From the cell containing the given text, extract its center point as (X, Y) coordinate. 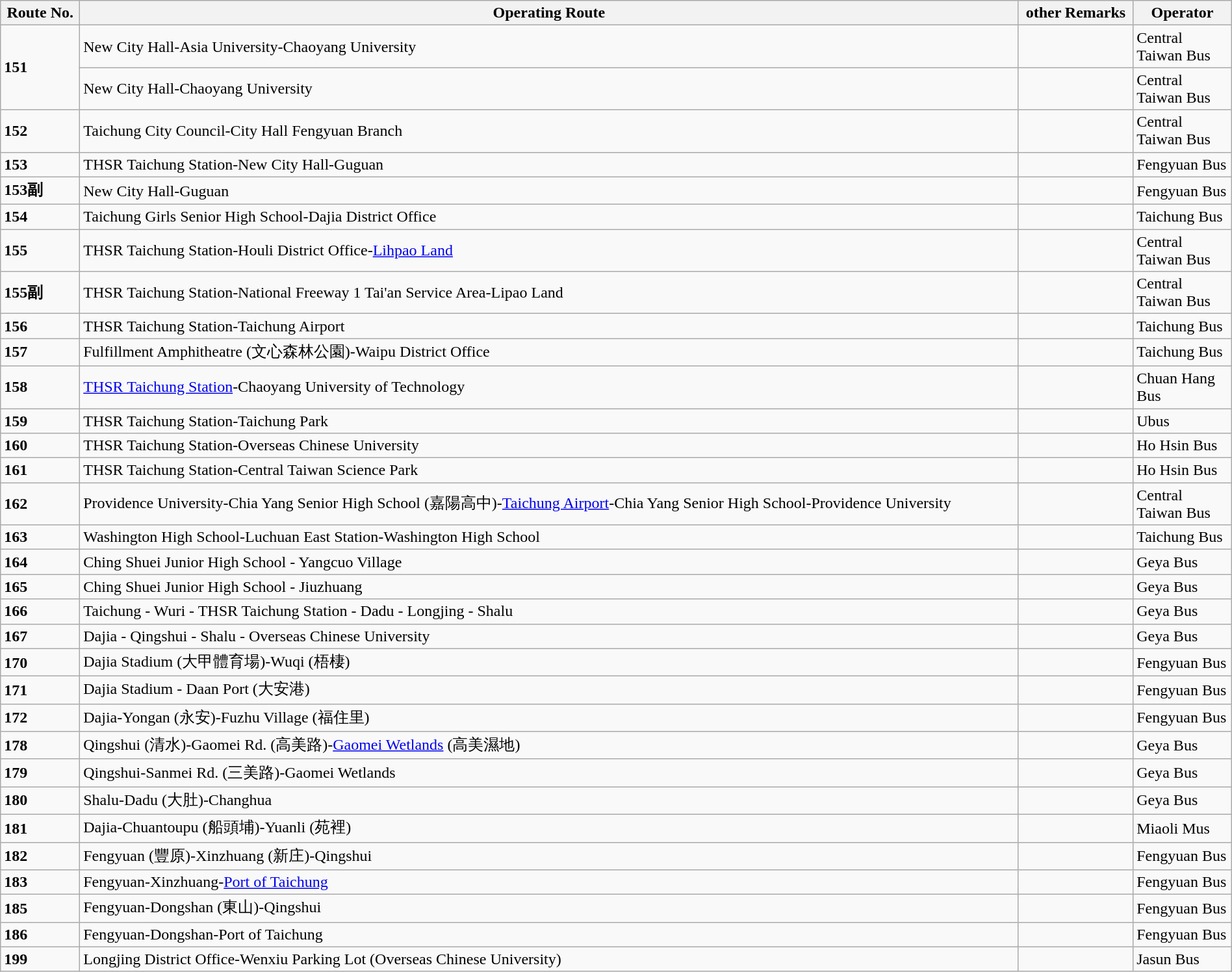
Ching Shuei Junior High School - Yangcuo Village (549, 562)
THSR Taichung Station-New City Hall-Guguan (549, 164)
THSR Taichung Station-National Freeway 1 Tai'an Service Area-Lipao Land (549, 292)
Miaoli Mus (1183, 828)
153 (40, 164)
Operating Route (549, 13)
Jasun Bus (1183, 959)
Operator (1183, 13)
THSR Taichung Station-Houli District Office-Lihpao Land (549, 251)
Longjing District Office-Wenxiu Parking Lot (Overseas Chinese University) (549, 959)
Providence University-Chia Yang Senior High School (嘉陽高中)-Taichung Airport-Chia Yang Senior High School-Providence University (549, 504)
THSR Taichung Station-Chaoyang University of Technology (549, 387)
Ching Shuei Junior High School - Jiuzhuang (549, 587)
155 (40, 251)
Qingshui (清水)-Gaomei Rd. (高美路)-Gaomei Wetlands (高美濕地) (549, 746)
153副 (40, 191)
other Remarks (1076, 13)
THSR Taichung Station-Central Taiwan Science Park (549, 470)
Taichung Girls Senior High School-Dajia District Office (549, 217)
Ubus (1183, 420)
Dajia-Yongan (永安)-Fuzhu Village (福住里) (549, 717)
160 (40, 446)
172 (40, 717)
Dajia Stadium - Daan Port (大安港) (549, 690)
New City Hall-Guguan (549, 191)
Chuan Hang Bus (1183, 387)
161 (40, 470)
151 (40, 68)
163 (40, 537)
Fengyuan-Dongshan-Port of Taichung (549, 934)
154 (40, 217)
Taichung - Wuri - THSR Taichung Station - Dadu - Longjing - Shalu (549, 611)
Qingshui-Sanmei Rd. (三美路)-Gaomei Wetlands (549, 773)
Fulfillment Amphitheatre (文心森林公園)-Waipu District Office (549, 352)
Washington High School-Luchuan East Station-Washington High School (549, 537)
171 (40, 690)
167 (40, 636)
Shalu-Dadu (大肚)-Changhua (549, 800)
181 (40, 828)
New City Hall-Asia University-Chaoyang University (549, 47)
166 (40, 611)
Dajia - Qingshui - Shalu - Overseas Chinese University (549, 636)
186 (40, 934)
152 (40, 131)
Taichung City Council-City Hall Fengyuan Branch (549, 131)
179 (40, 773)
THSR Taichung Station-Taichung Park (549, 420)
159 (40, 420)
Fengyuan-Dongshan (東山)-Qingshui (549, 908)
199 (40, 959)
180 (40, 800)
THSR Taichung Station-Taichung Airport (549, 326)
Fengyuan (豐原)-Xinzhuang (新庄)-Qingshui (549, 856)
182 (40, 856)
157 (40, 352)
Fengyuan-Xinzhuang-Port of Taichung (549, 882)
185 (40, 908)
155副 (40, 292)
158 (40, 387)
162 (40, 504)
183 (40, 882)
156 (40, 326)
New City Hall-Chaoyang University (549, 88)
Dajia-Chuantoupu (船頭埔)-Yuanli (苑裡) (549, 828)
178 (40, 746)
THSR Taichung Station-Overseas Chinese University (549, 446)
165 (40, 587)
Route No. (40, 13)
Dajia Stadium (大甲體育場)-Wuqi (梧棲) (549, 663)
170 (40, 663)
164 (40, 562)
